Extract the (x, y) coordinate from the center of the cell holding the provided text.  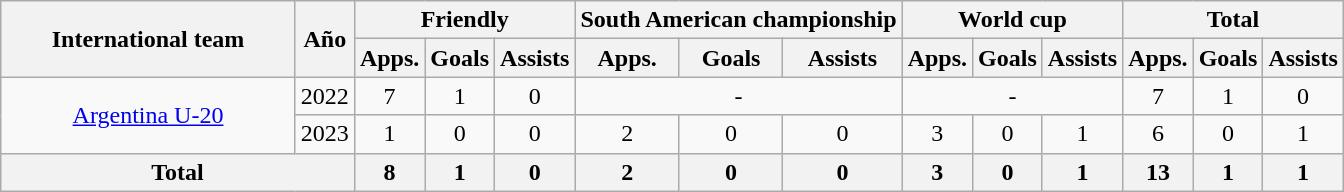
Friendly (464, 20)
Argentina U-20 (148, 115)
2023 (324, 134)
Año (324, 39)
World cup (1012, 20)
2022 (324, 96)
International team (148, 39)
8 (389, 172)
6 (1158, 134)
13 (1158, 172)
South American championship (738, 20)
